Scan for the cell matching the given text and deliver its [X, Y] coordinate at center. 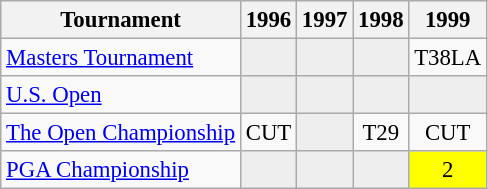
Masters Tournament [121, 58]
The Open Championship [121, 133]
PGA Championship [121, 170]
1998 [381, 20]
T38LA [448, 58]
2 [448, 170]
1996 [268, 20]
1997 [325, 20]
U.S. Open [121, 95]
Tournament [121, 20]
1999 [448, 20]
T29 [381, 133]
